Detect which cell encompasses the target text, then output its [X, Y] center coordinate. 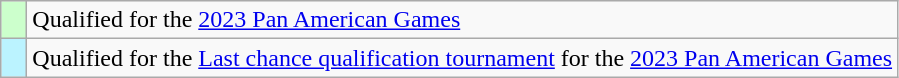
Qualified for the Last chance qualification tournament for the 2023 Pan American Games [462, 58]
Qualified for the 2023 Pan American Games [462, 20]
